Pinpoint the cell where the given text exists, returning its [x, y] midpoint coordinate. 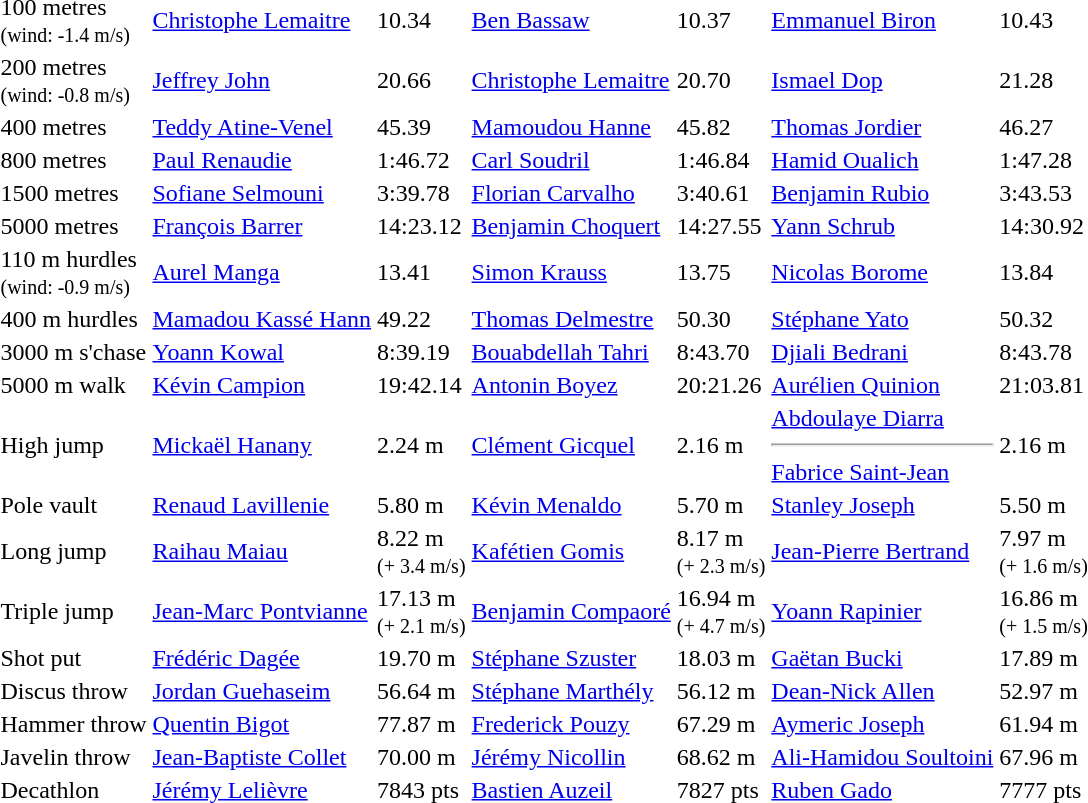
19.70 m [422, 658]
2.24 m [422, 445]
Raihau Maiau [262, 552]
70.00 m [422, 757]
Jérémy Nicollin [571, 757]
16.94 m(+ 4.7 m/s) [720, 612]
Bouabdellah Tahri [571, 352]
Abdoulaye DiarraFabrice Saint-Jean [882, 445]
Yoann Rapinier [882, 612]
45.39 [422, 127]
Nicolas Borome [882, 272]
Antonin Boyez [571, 385]
Kafétien Gomis [571, 552]
14:27.55 [720, 226]
Benjamin Rubio [882, 193]
Teddy Atine-Venel [262, 127]
Yoann Kowal [262, 352]
8.17 m(+ 2.3 m/s) [720, 552]
17.13 m(+ 2.1 m/s) [422, 612]
2.16 m [720, 445]
Benjamin Choquert [571, 226]
Aymeric Joseph [882, 724]
Carl Soudril [571, 160]
Mamadou Kassé Hann [262, 319]
8.22 m(+ 3.4 m/s) [422, 552]
Hamid Oualich [882, 160]
Frédéric Dagée [262, 658]
Jordan Guehaseim [262, 691]
8:43.70 [720, 352]
Simon Krauss [571, 272]
67.29 m [720, 724]
20.66 [422, 80]
3:40.61 [720, 193]
Aurel Manga [262, 272]
Thomas Jordier [882, 127]
56.12 m [720, 691]
Sofiane Selmouni [262, 193]
Paul Renaudie [262, 160]
Florian Carvalho [571, 193]
Stéphane Yato [882, 319]
20.70 [720, 80]
Jean-Pierre Bertrand [882, 552]
45.82 [720, 127]
49.22 [422, 319]
56.64 m [422, 691]
Renaud Lavillenie [262, 505]
3:39.78 [422, 193]
Kévin Campion [262, 385]
77.87 m [422, 724]
François Barrer [262, 226]
5.70 m [720, 505]
20:21.26 [720, 385]
18.03 m [720, 658]
Ali-Hamidou Soultoini [882, 757]
Clément Gicquel [571, 445]
13.41 [422, 272]
Jean-Marc Pontvianne [262, 612]
Jean-Baptiste Collet [262, 757]
Mamoudou Hanne [571, 127]
Jeffrey John [262, 80]
Christophe Lemaitre [571, 80]
Stéphane Marthély [571, 691]
14:23.12 [422, 226]
Gaëtan Bucki [882, 658]
1:46.72 [422, 160]
19:42.14 [422, 385]
Ismael Dop [882, 80]
Stéphane Szuster [571, 658]
Djiali Bedrani [882, 352]
Aurélien Quinion [882, 385]
Stanley Joseph [882, 505]
68.62 m [720, 757]
50.30 [720, 319]
8:39.19 [422, 352]
Quentin Bigot [262, 724]
13.75 [720, 272]
Frederick Pouzy [571, 724]
Dean-Nick Allen [882, 691]
Thomas Delmestre [571, 319]
1:46.84 [720, 160]
5.80 m [422, 505]
Kévin Menaldo [571, 505]
Mickaël Hanany [262, 445]
Yann Schrub [882, 226]
Benjamin Compaoré [571, 612]
